Return [x, y] of the center of cell containing provided text 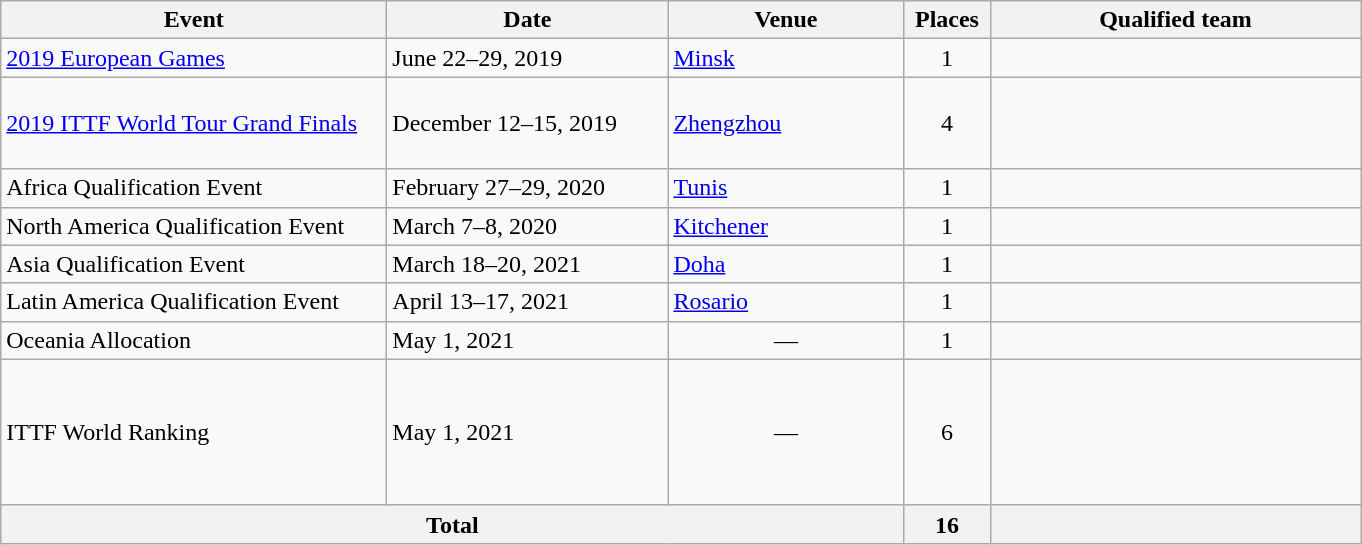
North America Qualification Event [194, 226]
Venue [786, 20]
4 [947, 123]
2019 European Games [194, 58]
16 [947, 524]
Africa Qualification Event [194, 188]
Latin America Qualification Event [194, 302]
Places [947, 20]
Doha [786, 264]
March 7–8, 2020 [528, 226]
Qualified team [1176, 20]
6 [947, 432]
June 22–29, 2019 [528, 58]
February 27–29, 2020 [528, 188]
Tunis [786, 188]
Date [528, 20]
April 13–17, 2021 [528, 302]
ITTF World Ranking [194, 432]
Minsk [786, 58]
Oceania Allocation [194, 340]
Total [452, 524]
Rosario [786, 302]
December 12–15, 2019 [528, 123]
Event [194, 20]
Kitchener [786, 226]
March 18–20, 2021 [528, 264]
Zhengzhou [786, 123]
2019 ITTF World Tour Grand Finals [194, 123]
Asia Qualification Event [194, 264]
